Detect which cell encompasses the target text, then output its [X, Y] center coordinate. 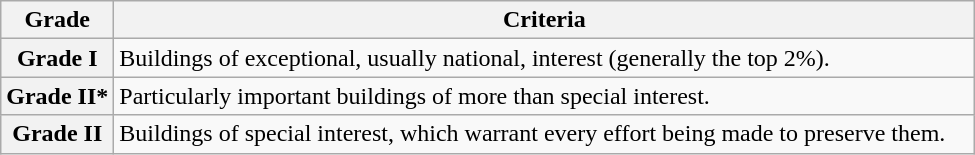
Buildings of exceptional, usually national, interest (generally the top 2%). [544, 58]
Particularly important buildings of more than special interest. [544, 96]
Buildings of special interest, which warrant every effort being made to preserve them. [544, 134]
Grade I [58, 58]
Grade II* [58, 96]
Grade II [58, 134]
Criteria [544, 20]
Grade [58, 20]
